Locate the cell with the specified text and output its (x, y) center coordinate. 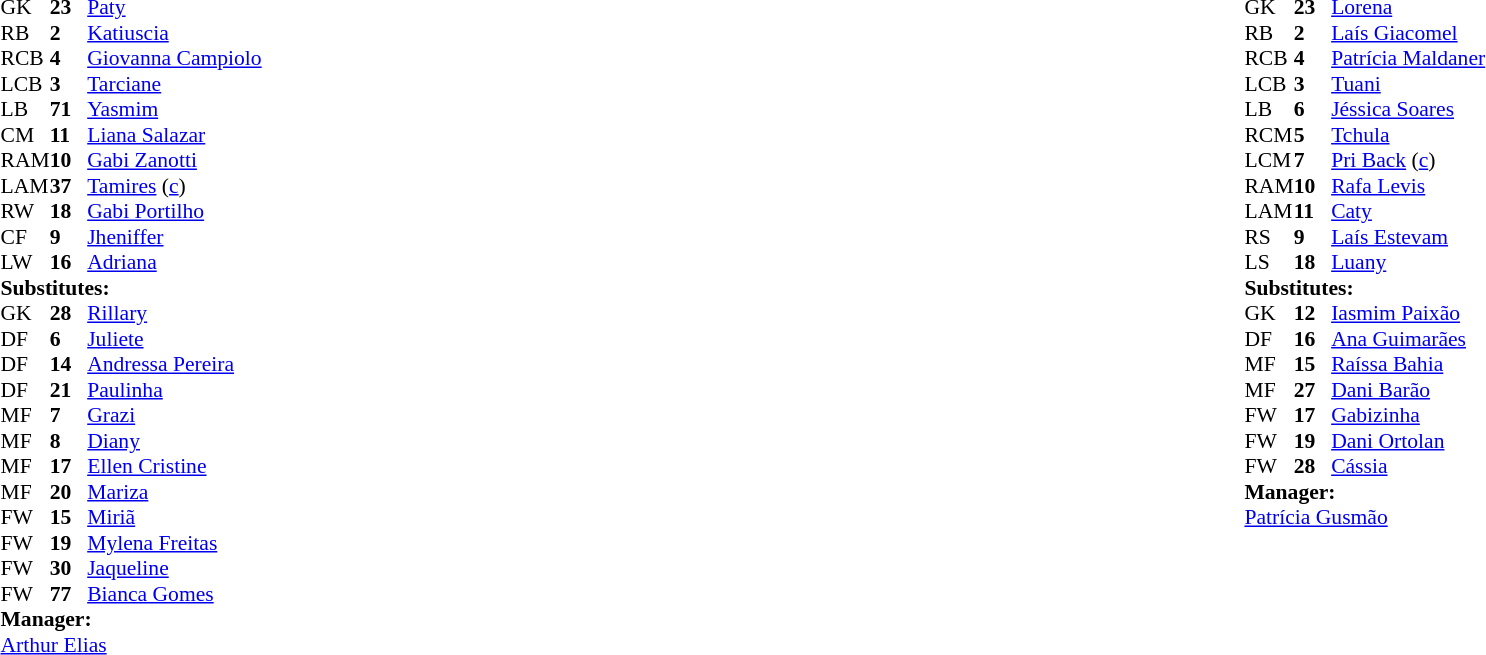
Jheniffer (174, 237)
RCM (1268, 135)
Caty (1408, 211)
Cássia (1408, 467)
CF (24, 237)
5 (1313, 135)
Giovanna Campiolo (174, 59)
Miriã (174, 517)
Juliete (174, 339)
27 (1313, 390)
LCM (1268, 161)
Laís Estevam (1408, 237)
Katiuscia (174, 33)
12 (1313, 313)
21 (69, 390)
Tarciane (174, 84)
Laís Giacomel (1408, 33)
Tchula (1408, 135)
8 (69, 441)
Gabi Portilho (174, 211)
Ana Guimarães (1408, 339)
Tamires (c) (174, 186)
Pri Back (c) (1408, 161)
RW (24, 211)
CM (24, 135)
Paulinha (174, 390)
Mariza (174, 492)
Jaqueline (174, 569)
Mylena Freitas (174, 543)
RS (1268, 237)
Andressa Pereira (174, 365)
Adriana (174, 263)
Liana Salazar (174, 135)
LS (1268, 263)
Ellen Cristine (174, 467)
LW (24, 263)
Gabi Zanotti (174, 161)
Patrícia Gusmão (1364, 517)
Dani Barão (1408, 390)
Yasmim (174, 109)
Patrícia Maldaner (1408, 59)
Jéssica Soares (1408, 109)
14 (69, 365)
30 (69, 569)
Iasmim Paixão (1408, 313)
Diany (174, 441)
Dani Ortolan (1408, 441)
Luany (1408, 263)
Raíssa Bahia (1408, 365)
71 (69, 109)
77 (69, 594)
Rafa Levis (1408, 186)
Gabizinha (1408, 415)
37 (69, 186)
Bianca Gomes (174, 594)
20 (69, 492)
Tuani (1408, 84)
Grazi (174, 415)
Rillary (174, 313)
